Capture the cell that displays the provided text and extract its [x, y] central coordinate. 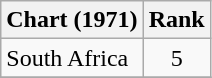
Rank [176, 20]
5 [176, 58]
South Africa [72, 58]
Chart (1971) [72, 20]
